Find where the given text appears and provide that cell's center as [x, y] coordinate. 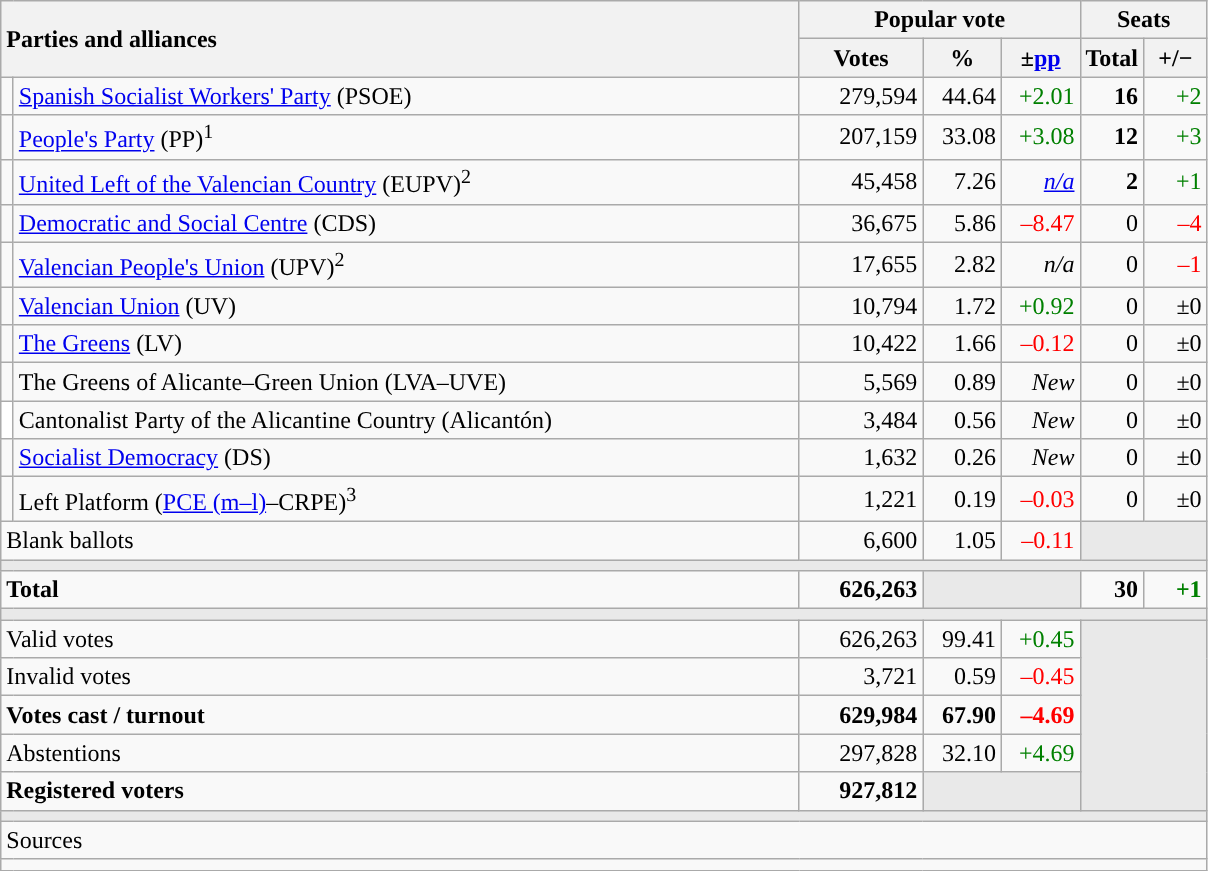
+3 [1176, 138]
Left Platform (PCE (m–l)–CRPE)3 [406, 500]
Seats [1144, 20]
+3.08 [1040, 138]
927,812 [861, 791]
0.56 [962, 420]
279,594 [861, 96]
Invalid votes [400, 677]
Valencian People's Union (UPV)2 [406, 264]
+2.01 [1040, 96]
1.66 [962, 344]
5,569 [861, 382]
+0.45 [1040, 639]
% [962, 58]
1,632 [861, 458]
+/− [1176, 58]
16 [1112, 96]
2 [1112, 182]
Democratic and Social Centre (CDS) [406, 223]
+4.69 [1040, 753]
Popular vote [940, 20]
–0.03 [1040, 500]
Sources [604, 840]
629,984 [861, 715]
12 [1112, 138]
3,484 [861, 420]
Registered voters [400, 791]
±pp [1040, 58]
36,675 [861, 223]
Socialist Democracy (DS) [406, 458]
207,159 [861, 138]
10,794 [861, 306]
1.72 [962, 306]
The Greens (LV) [406, 344]
Votes [861, 58]
0.89 [962, 382]
Spanish Socialist Workers' Party (PSOE) [406, 96]
45,458 [861, 182]
1,221 [861, 500]
33.08 [962, 138]
7.26 [962, 182]
Blank ballots [400, 541]
United Left of the Valencian Country (EUPV)2 [406, 182]
99.41 [962, 639]
–4 [1176, 223]
67.90 [962, 715]
–8.47 [1040, 223]
Cantonalist Party of the Alicantine Country (Alicantón) [406, 420]
–0.11 [1040, 541]
3,721 [861, 677]
5.86 [962, 223]
Valid votes [400, 639]
People's Party (PP)1 [406, 138]
+2 [1176, 96]
44.64 [962, 96]
Parties and alliances [400, 39]
Valencian Union (UV) [406, 306]
0.59 [962, 677]
1.05 [962, 541]
Votes cast / turnout [400, 715]
Abstentions [400, 753]
0.26 [962, 458]
30 [1112, 590]
The Greens of Alicante–Green Union (LVA–UVE) [406, 382]
297,828 [861, 753]
–4.69 [1040, 715]
–0.12 [1040, 344]
2.82 [962, 264]
10,422 [861, 344]
–0.45 [1040, 677]
–1 [1176, 264]
32.10 [962, 753]
+0.92 [1040, 306]
0.19 [962, 500]
17,655 [861, 264]
6,600 [861, 541]
